From the cell containing the given text, extract its center point as (x, y) coordinate. 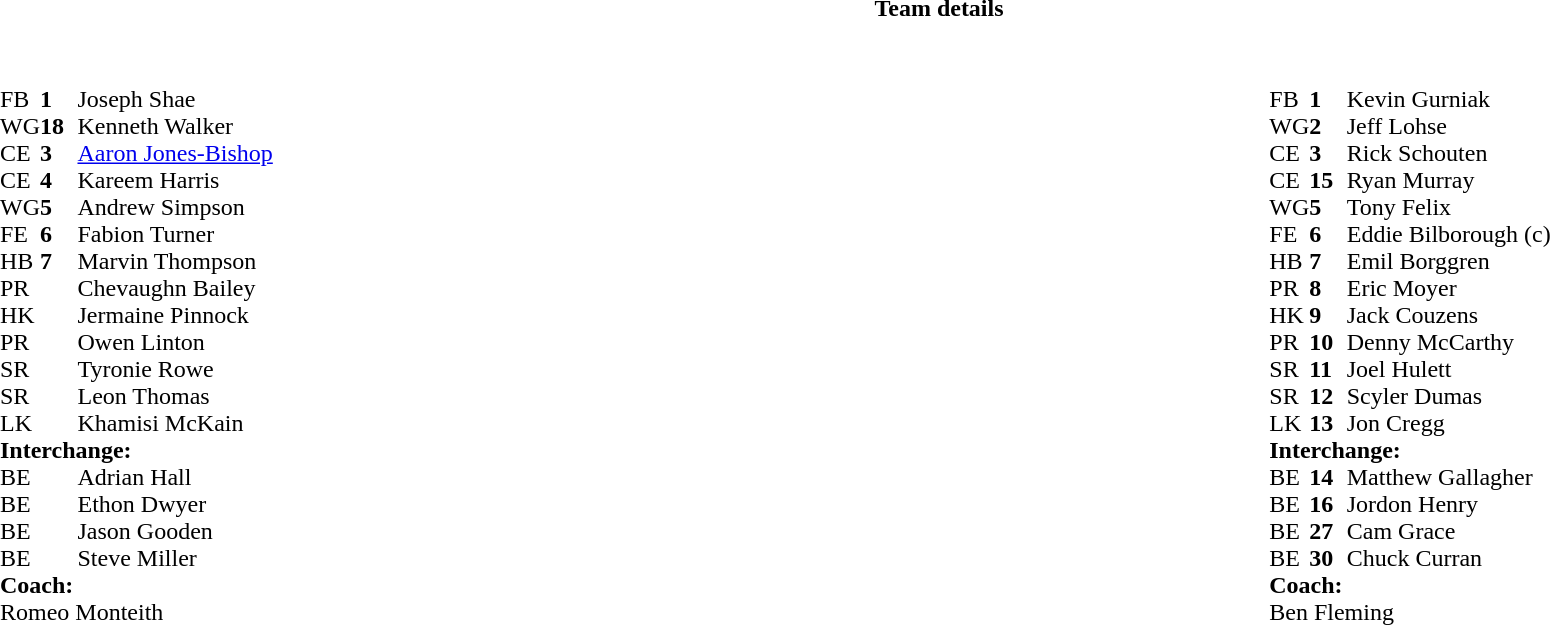
Marvin Thompson (174, 262)
Jason Gooden (174, 532)
Tyronie Rowe (174, 370)
11 (1328, 370)
13 (1328, 424)
Owen Linton (174, 342)
Aaron Jones-Bishop (174, 154)
9 (1328, 316)
16 (1328, 504)
Chevaughn Bailey (174, 288)
12 (1328, 396)
14 (1328, 478)
8 (1328, 288)
27 (1328, 532)
Joseph Shae (174, 100)
Kareem Harris (174, 180)
4 (59, 180)
Andrew Simpson (174, 208)
Leon Thomas (174, 396)
Adrian Hall (174, 478)
Steve Miller (174, 558)
15 (1328, 180)
30 (1328, 558)
Kenneth Walker (174, 126)
10 (1328, 342)
Jermaine Pinnock (174, 316)
Fabion Turner (174, 234)
2 (1328, 126)
Ethon Dwyer (174, 504)
18 (59, 126)
Khamisi McKain (174, 424)
